Scan for the cell matching the given text and deliver its [X, Y] coordinate at center. 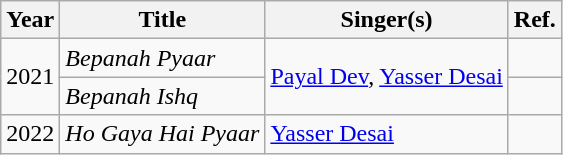
Singer(s) [386, 20]
Title [162, 20]
Payal Dev, Yasser Desai [386, 77]
2022 [30, 134]
Bepanah Pyaar [162, 58]
Ho Gaya Hai Pyaar [162, 134]
Ref. [534, 20]
Bepanah Ishq [162, 96]
Yasser Desai [386, 134]
Year [30, 20]
2021 [30, 77]
